Determine the [X, Y] coordinate at the center of the cell enclosing the given text.  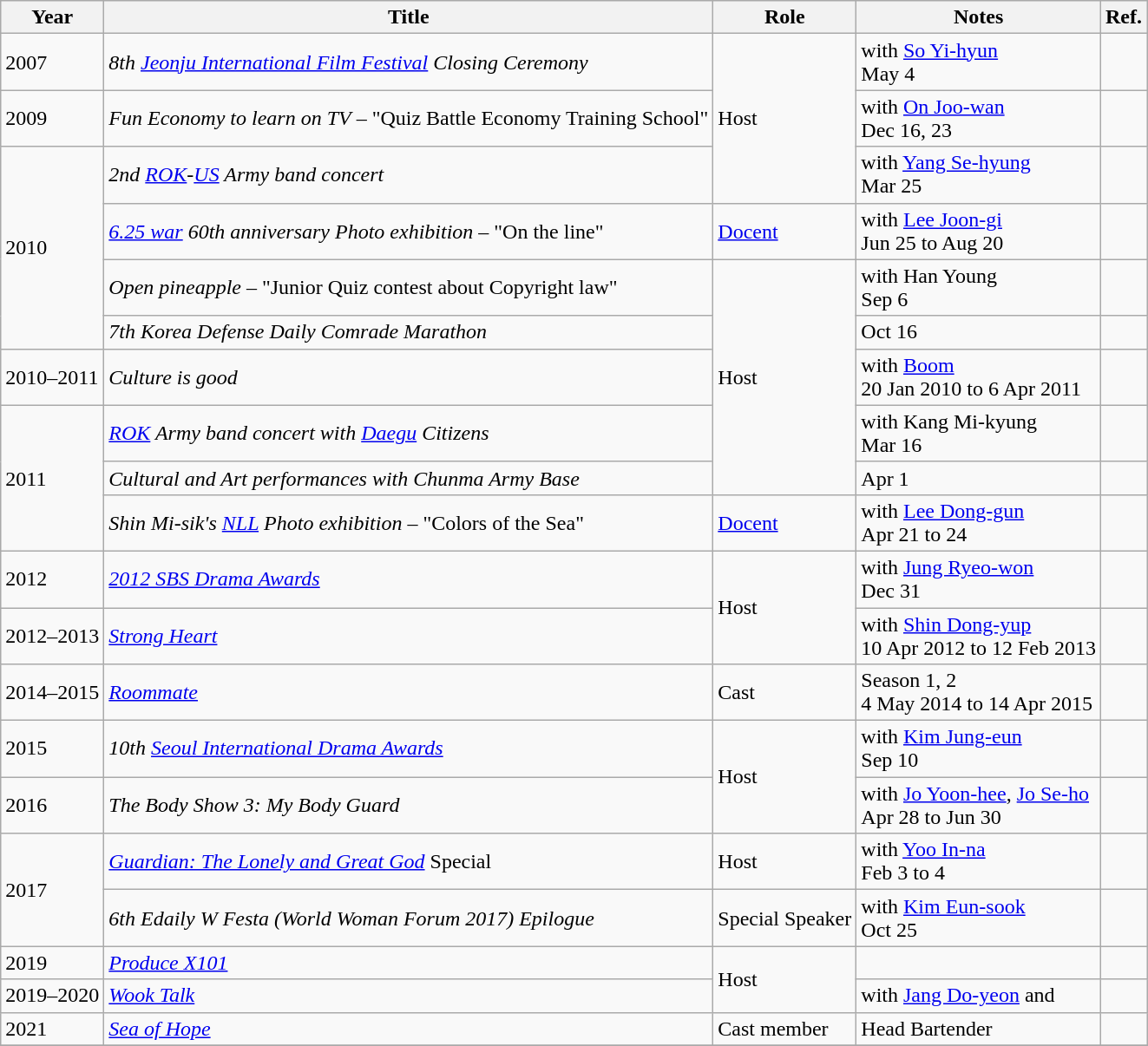
Apr 1 [979, 478]
2012 [52, 579]
Special Speaker [784, 918]
Culture is good [409, 376]
with Jung Ryeo-wonDec 31 [979, 579]
2017 [52, 890]
2021 [52, 1029]
with Shin Dong-yup10 Apr 2012 to 12 Feb 2013 [979, 635]
with Jang Do-yeon and [979, 996]
Shin Mi-sik's NLL Photo exhibition – "Colors of the Sea" [409, 522]
Wook Talk [409, 996]
The Body Show 3: My Body Guard [409, 805]
2015 [52, 749]
with Jo Yoon-hee, Jo Se-hoApr 28 to Jun 30 [979, 805]
Cultural and Art performances with Chunma Army Base [409, 478]
Head Bartender [979, 1029]
2007 [52, 62]
2012–2013 [52, 635]
2012 SBS Drama Awards [409, 579]
Fun Economy to learn on TV – "Quiz Battle Economy Training School" [409, 118]
2010 [52, 248]
Notes [979, 17]
Produce X101 [409, 963]
7th Korea Defense Daily Comrade Marathon [409, 332]
8th Jeonju International Film Festival Closing Ceremony [409, 62]
with Boom20 Jan 2010 to 6 Apr 2011 [979, 376]
2014–2015 [52, 692]
10th Seoul International Drama Awards [409, 749]
Ref. [1125, 17]
2009 [52, 118]
with Lee Dong-gunApr 21 to 24 [979, 522]
with So Yi-hyunMay 4 [979, 62]
with Yang Se-hyungMar 25 [979, 175]
Cast member [784, 1029]
Guardian: The Lonely and Great God Special [409, 862]
2011 [52, 478]
Title [409, 17]
Year [52, 17]
Roommate [409, 692]
Season 1, 24 May 2014 to 14 Apr 2015 [979, 692]
Role [784, 17]
6th Edaily W Festa (World Woman Forum 2017) Epilogue [409, 918]
2010–2011 [52, 376]
2016 [52, 805]
with Kim Eun-sookOct 25 [979, 918]
with Yoo In-naFeb 3 to 4 [979, 862]
6.25 war 60th anniversary Photo exhibition – "On the line" [409, 231]
2019–2020 [52, 996]
Cast [784, 692]
with Han YoungSep 6 [979, 288]
2nd ROK-US Army band concert [409, 175]
Oct 16 [979, 332]
Sea of Hope [409, 1029]
with On Joo-wanDec 16, 23 [979, 118]
Strong Heart [409, 635]
with Kang Mi-kyungMar 16 [979, 434]
Open pineapple – "Junior Quiz contest about Copyright law" [409, 288]
with Lee Joon-giJun 25 to Aug 20 [979, 231]
with Kim Jung-eunSep 10 [979, 749]
ROK Army band concert with Daegu Citizens [409, 434]
2019 [52, 963]
